Scan for the cell matching the given text and deliver its [x, y] coordinate at center. 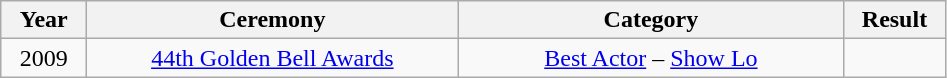
44th Golden Bell Awards [272, 58]
Result [894, 20]
2009 [44, 58]
Best Actor – Show Lo [651, 58]
Ceremony [272, 20]
Year [44, 20]
Category [651, 20]
